For the text-containing cell, return its midpoint in (X, Y) coordinate format. 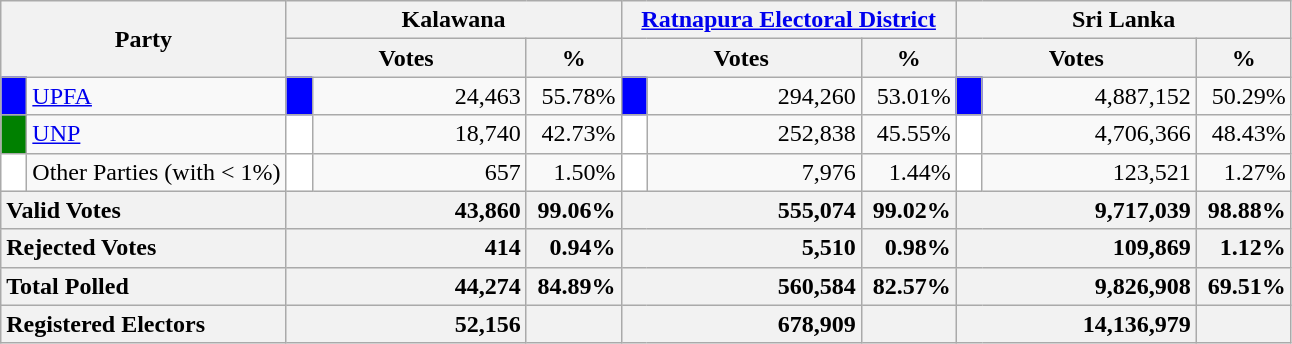
1.50% (574, 172)
44,274 (406, 286)
53.01% (908, 96)
1.27% (1244, 172)
69.51% (1244, 286)
9,717,039 (1076, 210)
43,860 (406, 210)
109,869 (1076, 248)
555,074 (741, 210)
14,136,979 (1076, 324)
Other Parties (with < 1%) (156, 172)
99.06% (574, 210)
657 (419, 172)
Party (144, 39)
4,887,152 (1089, 96)
294,260 (754, 96)
5,510 (741, 248)
50.29% (1244, 96)
1.44% (908, 172)
560,584 (741, 286)
18,740 (419, 134)
UNP (156, 134)
48.43% (1244, 134)
99.02% (908, 210)
52,156 (406, 324)
Sri Lanka (1124, 20)
84.89% (574, 286)
24,463 (419, 96)
1.12% (1244, 248)
Total Polled (144, 286)
UPFA (156, 96)
9,826,908 (1076, 286)
Valid Votes (144, 210)
414 (406, 248)
Registered Electors (144, 324)
123,521 (1089, 172)
678,909 (741, 324)
Rejected Votes (144, 248)
0.98% (908, 248)
7,976 (754, 172)
98.88% (1244, 210)
Ratnapura Electoral District (788, 20)
55.78% (574, 96)
45.55% (908, 134)
42.73% (574, 134)
4,706,366 (1089, 134)
82.57% (908, 286)
252,838 (754, 134)
Kalawana (454, 20)
0.94% (574, 248)
